Capture the cell that displays the provided text and extract its [X, Y] central coordinate. 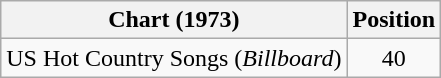
US Hot Country Songs (Billboard) [174, 58]
Position [394, 20]
Chart (1973) [174, 20]
40 [394, 58]
